Return the [x, y] coordinate for the center point of the cell that contains the specified text.  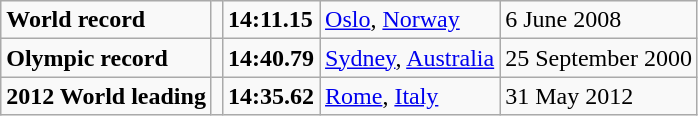
14:40.79 [270, 58]
31 May 2012 [599, 96]
Oslo, Norway [410, 20]
Sydney, Australia [410, 58]
World record [106, 20]
Olympic record [106, 58]
25 September 2000 [599, 58]
2012 World leading [106, 96]
6 June 2008 [599, 20]
14:11.15 [270, 20]
Rome, Italy [410, 96]
14:35.62 [270, 96]
